Provide the (x, y) coordinate of the cell's center where the given text is located.  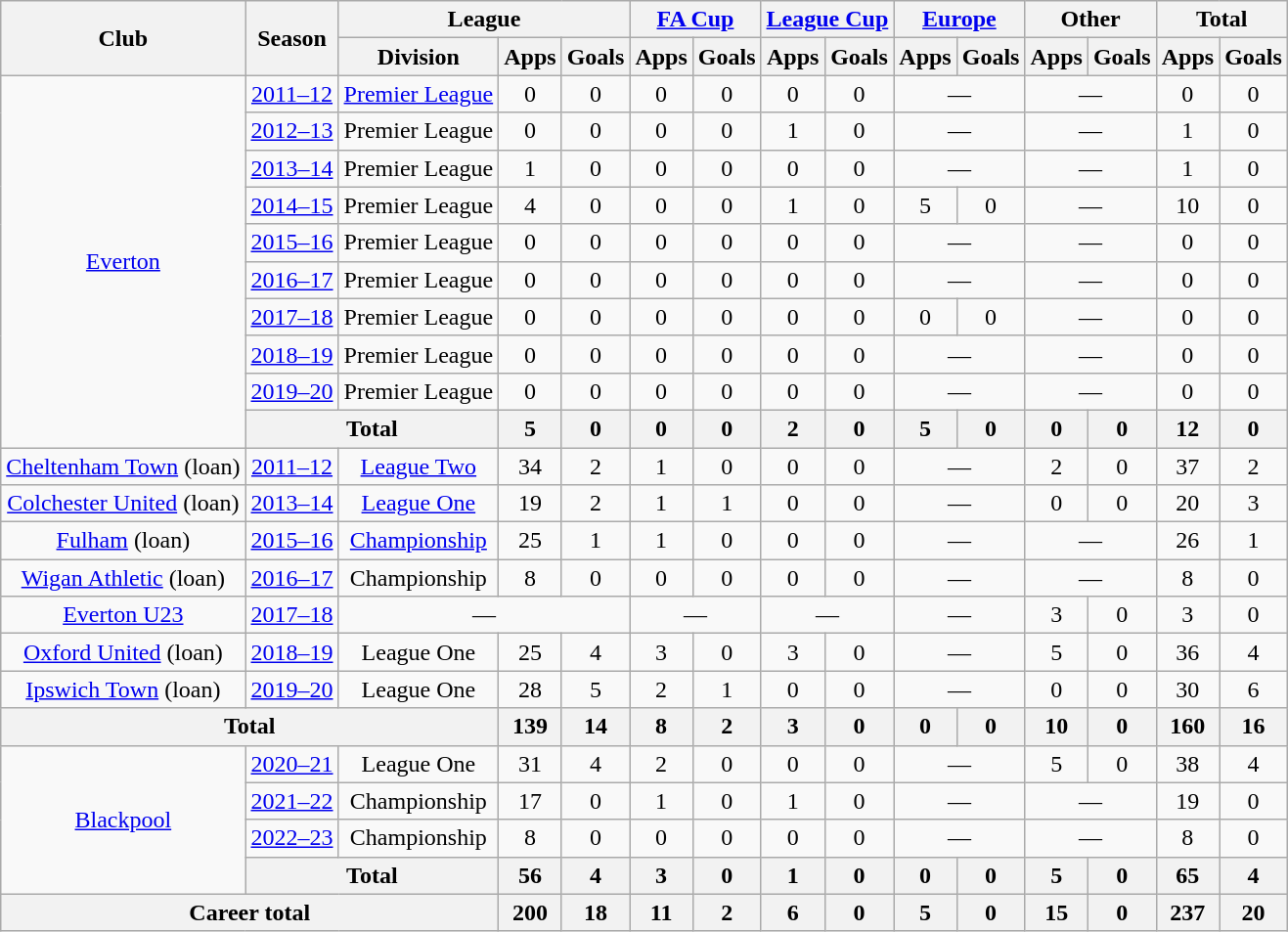
31 (530, 764)
Ipswich Town (loan) (123, 689)
18 (596, 912)
28 (530, 689)
12 (1187, 428)
Fulham (loan) (123, 541)
League Cup (827, 20)
2014–15 (291, 205)
237 (1187, 912)
Other (1090, 20)
Colchester United (loan) (123, 504)
2022–23 (291, 838)
16 (1254, 727)
Oxford United (loan) (123, 652)
30 (1187, 689)
34 (530, 466)
2021–22 (291, 801)
League (484, 20)
Career total (250, 912)
League Two (419, 466)
160 (1187, 727)
Wigan Athletic (loan) (123, 578)
200 (530, 912)
14 (596, 727)
Europe (959, 20)
15 (1056, 912)
Everton (123, 262)
139 (530, 727)
17 (530, 801)
Everton U23 (123, 615)
56 (530, 875)
Club (123, 38)
Season (291, 38)
11 (661, 912)
37 (1187, 466)
38 (1187, 764)
Cheltenham Town (loan) (123, 466)
Division (419, 57)
26 (1187, 541)
Blackpool (123, 820)
36 (1187, 652)
65 (1187, 875)
2012–13 (291, 131)
2020–21 (291, 764)
FA Cup (695, 20)
